Return the (X, Y) coordinate for the center point of the cell that contains the specified text.  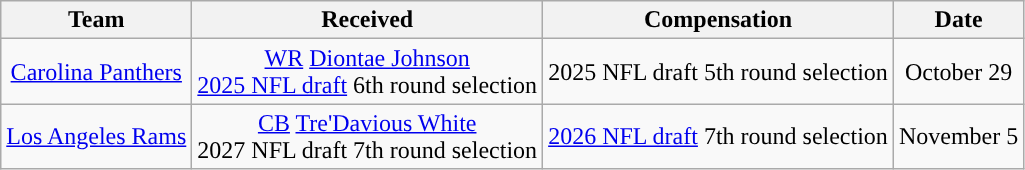
Team (96, 20)
Received (368, 20)
Carolina Panthers (96, 72)
Compensation (718, 20)
October 29 (958, 72)
Los Angeles Rams (96, 136)
Date (958, 20)
CB Tre'Davious White 2027 NFL draft 7th round selection (368, 136)
WR Diontae Johnson 2025 NFL draft 6th round selection (368, 72)
2026 NFL draft 7th round selection (718, 136)
November 5 (958, 136)
2025 NFL draft 5th round selection (718, 72)
